From the cell containing the given text, extract its center point as [X, Y] coordinate. 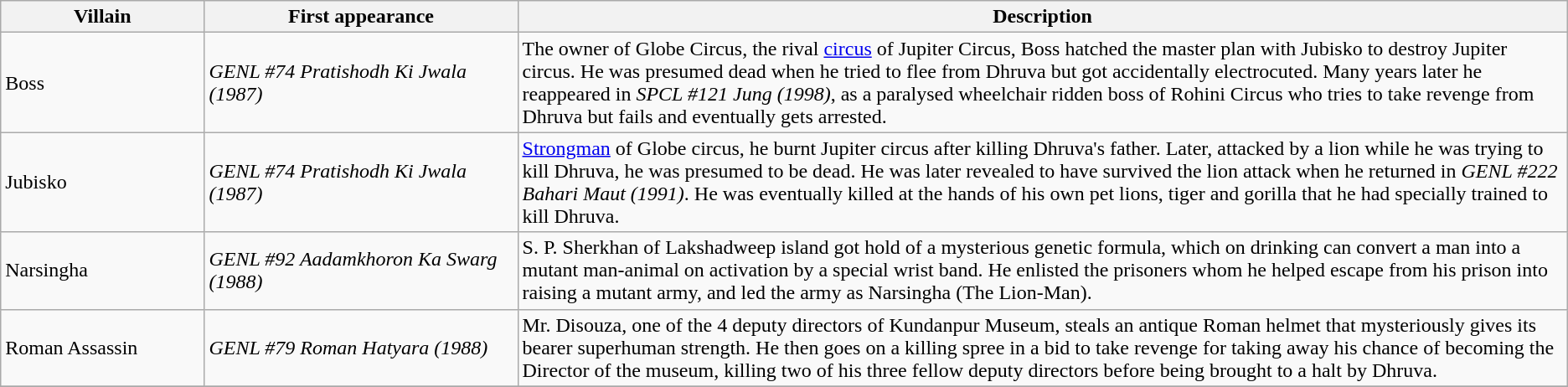
GENL #79 Roman Hatyara (1988) [361, 348]
Narsingha [102, 271]
Villain [102, 17]
Roman Assassin [102, 348]
Jubisko [102, 183]
GENL #92 Aadamkhoron Ka Swarg (1988) [361, 271]
Description [1042, 17]
First appearance [361, 17]
Boss [102, 82]
